Scan for the cell matching the given text and deliver its [X, Y] coordinate at center. 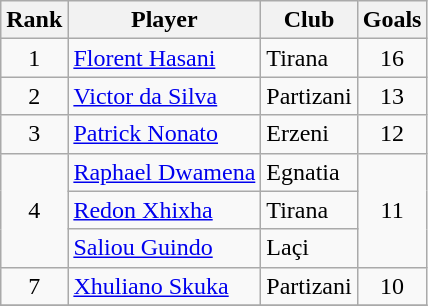
1 [34, 58]
Club [309, 20]
Egnatia [309, 172]
13 [392, 96]
2 [34, 96]
Erzeni [309, 134]
Saliou Guindo [164, 248]
Goals [392, 20]
Xhuliano Skuka [164, 286]
4 [34, 210]
Florent Hasani [164, 58]
11 [392, 210]
Laçi [309, 248]
Redon Xhixha [164, 210]
Rank [34, 20]
10 [392, 286]
Patrick Nonato [164, 134]
16 [392, 58]
Player [164, 20]
3 [34, 134]
7 [34, 286]
Raphael Dwamena [164, 172]
Victor da Silva [164, 96]
12 [392, 134]
